Find where the given text appears and provide that cell's center as (X, Y) coordinate. 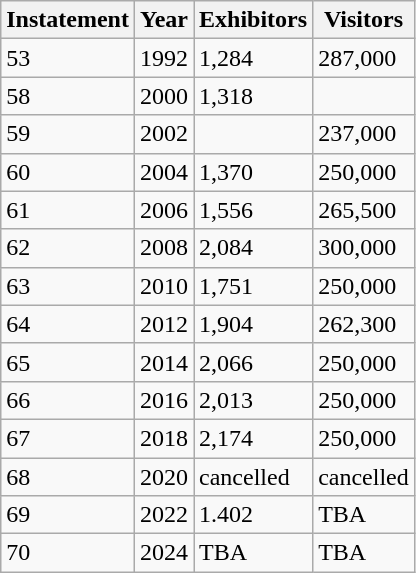
1,370 (254, 172)
2006 (164, 210)
2018 (164, 438)
237,000 (364, 134)
2022 (164, 515)
1,751 (254, 286)
65 (68, 362)
2016 (164, 400)
60 (68, 172)
69 (68, 515)
2020 (164, 477)
2002 (164, 134)
2014 (164, 362)
2,174 (254, 438)
1.402 (254, 515)
2012 (164, 324)
Exhibitors (254, 20)
58 (68, 96)
64 (68, 324)
53 (68, 58)
1,556 (254, 210)
63 (68, 286)
62 (68, 248)
70 (68, 553)
2024 (164, 553)
2010 (164, 286)
2,013 (254, 400)
1,284 (254, 58)
59 (68, 134)
1992 (164, 58)
Instatement (68, 20)
2000 (164, 96)
2008 (164, 248)
Year (164, 20)
2004 (164, 172)
61 (68, 210)
1,904 (254, 324)
68 (68, 477)
287,000 (364, 58)
Visitors (364, 20)
300,000 (364, 248)
66 (68, 400)
262,300 (364, 324)
2,084 (254, 248)
265,500 (364, 210)
67 (68, 438)
2,066 (254, 362)
1,318 (254, 96)
